Identify which cell holds the provided text, then report its (X, Y) central coordinate. 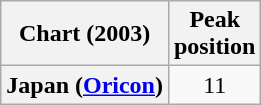
Peakposition (214, 34)
11 (214, 85)
Chart (2003) (85, 34)
Japan (Oricon) (85, 85)
